Identify which cell holds the provided text, then report its [x, y] central coordinate. 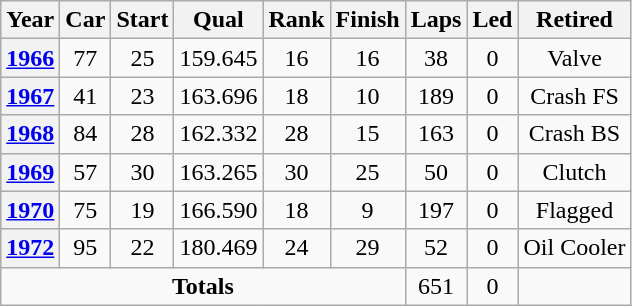
38 [436, 58]
15 [368, 134]
57 [86, 172]
84 [86, 134]
197 [436, 210]
Flagged [574, 210]
Led [492, 20]
Start [142, 20]
Year [30, 20]
Car [86, 20]
1968 [30, 134]
9 [368, 210]
52 [436, 248]
75 [86, 210]
10 [368, 96]
163 [436, 134]
50 [436, 172]
Oil Cooler [574, 248]
1972 [30, 248]
166.590 [218, 210]
Clutch [574, 172]
23 [142, 96]
Laps [436, 20]
162.332 [218, 134]
Crash BS [574, 134]
19 [142, 210]
163.265 [218, 172]
1966 [30, 58]
1969 [30, 172]
77 [86, 58]
95 [86, 248]
180.469 [218, 248]
22 [142, 248]
189 [436, 96]
41 [86, 96]
1967 [30, 96]
24 [296, 248]
159.645 [218, 58]
163.696 [218, 96]
651 [436, 286]
Rank [296, 20]
Totals [203, 286]
Retired [574, 20]
29 [368, 248]
Finish [368, 20]
Valve [574, 58]
Crash FS [574, 96]
Qual [218, 20]
1970 [30, 210]
